Extract the [x, y] coordinate from the center of the cell holding the provided text.  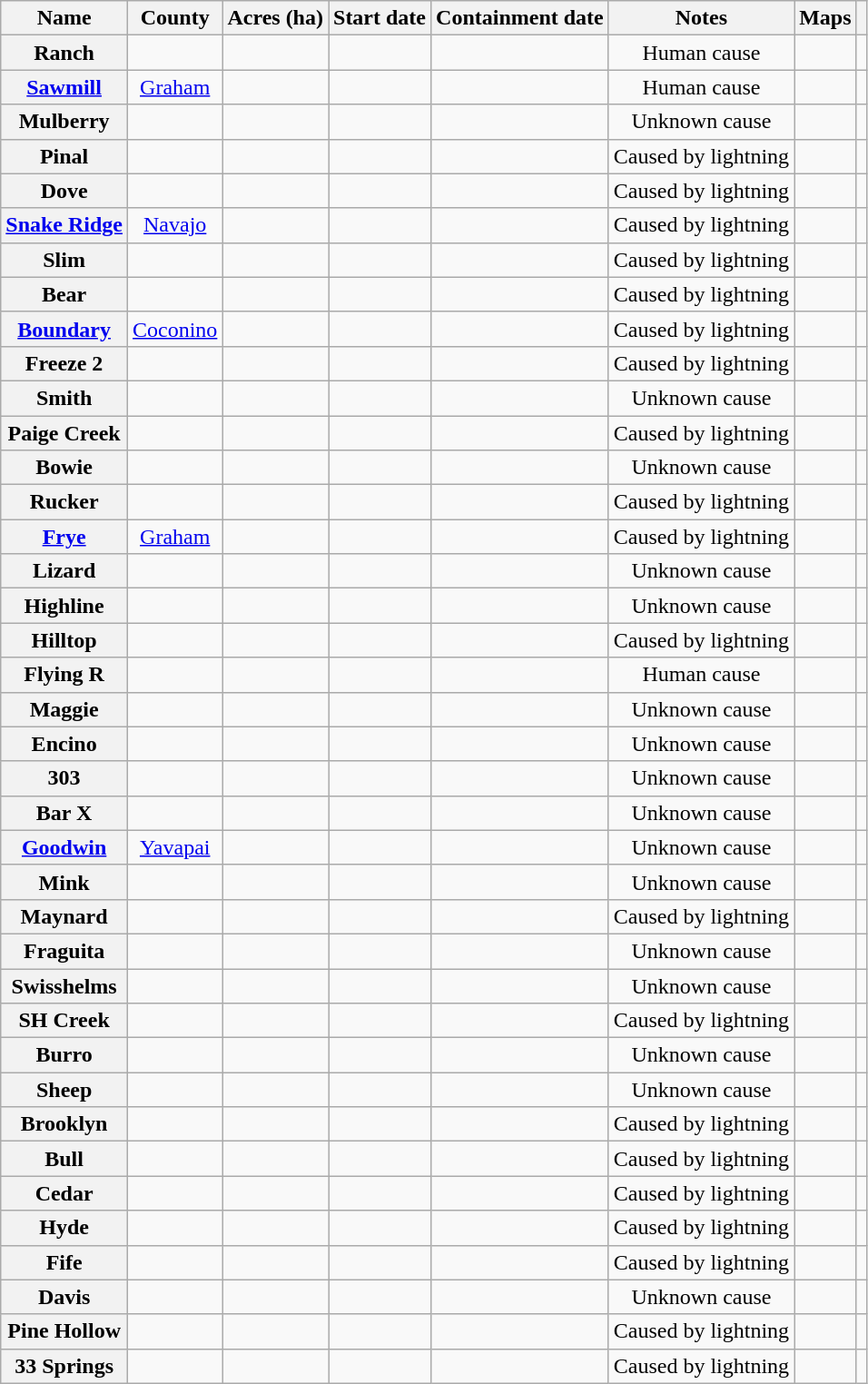
Pinal [64, 156]
Snake Ridge [64, 225]
Name [64, 18]
Slim [64, 260]
Swisshelms [64, 985]
Cedar [64, 1193]
Frye [64, 537]
Sawmill [64, 87]
Sheep [64, 1090]
Bear [64, 294]
Rucker [64, 502]
Maynard [64, 916]
Maps [825, 18]
Smith [64, 398]
Acres (ha) [276, 18]
Navajo [175, 225]
Brooklyn [64, 1124]
Flying R [64, 675]
Bar X [64, 813]
SH Creek [64, 1021]
Maggie [64, 709]
Hyde [64, 1228]
Ranch [64, 53]
Bowie [64, 468]
Containment date [520, 18]
33 Springs [64, 1366]
Coconino [175, 329]
Mulberry [64, 122]
Fraguita [64, 951]
Pine Hollow [64, 1331]
Davis [64, 1297]
Hilltop [64, 640]
303 [64, 778]
Encino [64, 744]
Boundary [64, 329]
Bull [64, 1159]
Burro [64, 1055]
Goodwin [64, 847]
Start date [380, 18]
Fife [64, 1262]
Paige Creek [64, 433]
Mink [64, 882]
Freeze 2 [64, 363]
Highline [64, 606]
Lizard [64, 571]
County [175, 18]
Notes [701, 18]
Yavapai [175, 847]
Dove [64, 191]
